Return the [x, y] coordinate for the center point of the cell that contains the specified text.  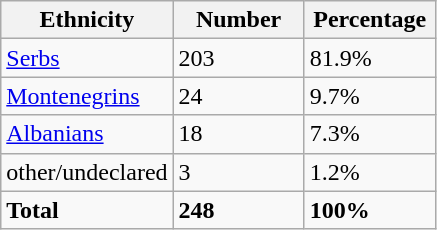
Serbs [87, 58]
81.9% [370, 58]
248 [238, 210]
Albanians [87, 134]
Ethnicity [87, 20]
100% [370, 210]
other/undeclared [87, 172]
Percentage [370, 20]
Total [87, 210]
9.7% [370, 96]
3 [238, 172]
203 [238, 58]
18 [238, 134]
1.2% [370, 172]
7.3% [370, 134]
Number [238, 20]
24 [238, 96]
Montenegrins [87, 96]
